Pinpoint the cell where the given text exists, returning its [X, Y] midpoint coordinate. 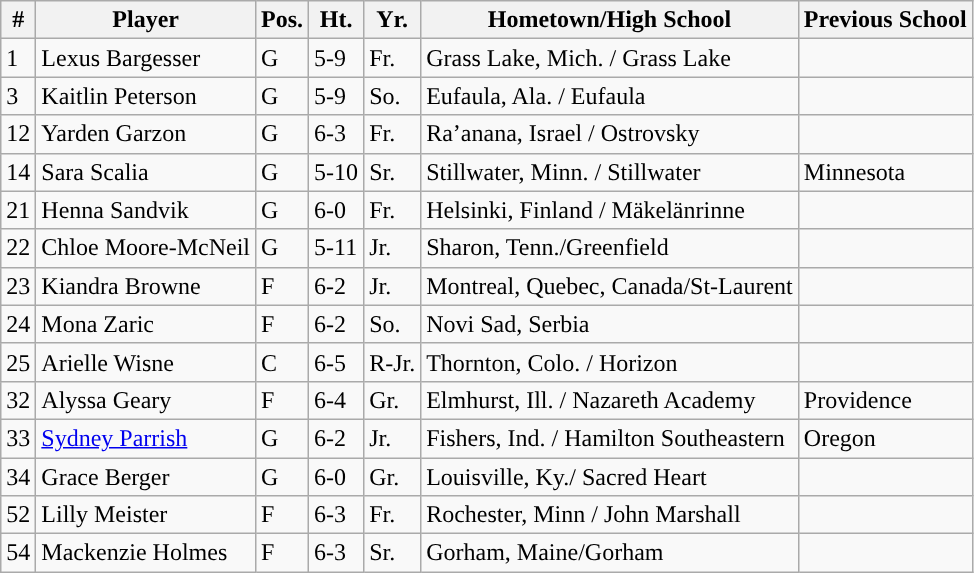
Grass Lake, Mich. / Grass Lake [610, 58]
Henna Sandvik [146, 210]
52 [18, 515]
Player [146, 20]
Sydney Parrish [146, 438]
14 [18, 172]
Ht. [336, 20]
R-Jr. [392, 362]
Oregon [885, 438]
33 [18, 438]
Kiandra Browne [146, 286]
Novi Sad, Serbia [610, 324]
Mackenzie Holmes [146, 553]
25 [18, 362]
# [18, 20]
54 [18, 553]
Alyssa Geary [146, 400]
Fishers, Ind. / Hamilton Southeastern [610, 438]
Grace Berger [146, 477]
Lexus Bargesser [146, 58]
Providence [885, 400]
C [282, 362]
Stillwater, Minn. / Stillwater [610, 172]
Chloe Moore-McNeil [146, 248]
Kaitlin Peterson [146, 96]
23 [18, 286]
Mona Zaric [146, 324]
22 [18, 248]
Hometown/High School [610, 20]
Louisville, Ky./ Sacred Heart [610, 477]
6-5 [336, 362]
32 [18, 400]
5-10 [336, 172]
1 [18, 58]
Yarden Garzon [146, 134]
Rochester, Minn / John Marshall [610, 515]
Sara Scalia [146, 172]
Arielle Wisne [146, 362]
Gorham, Maine/Gorham [610, 553]
Lilly Meister [146, 515]
Elmhurst, Ill. / Nazareth Academy [610, 400]
Thornton, Colo. / Horizon [610, 362]
Previous School [885, 20]
21 [18, 210]
12 [18, 134]
Minnesota [885, 172]
Ra’anana, Israel / Ostrovsky [610, 134]
Pos. [282, 20]
6-4 [336, 400]
Helsinki, Finland / Mäkelänrinne [610, 210]
Montreal, Quebec, Canada/St-Laurent [610, 286]
Yr. [392, 20]
Sharon, Tenn./Greenfield [610, 248]
Eufaula, Ala. / Eufaula [610, 96]
5-11 [336, 248]
34 [18, 477]
3 [18, 96]
24 [18, 324]
